Detect which cell encompasses the target text, then output its [x, y] center coordinate. 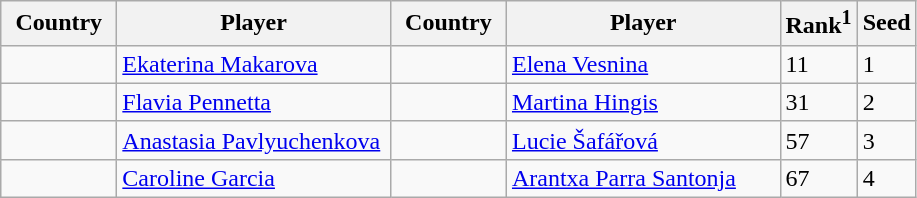
Ekaterina Makarova [254, 64]
31 [818, 102]
Lucie Šafářová [643, 140]
Caroline Garcia [254, 178]
4 [886, 178]
Flavia Pennetta [254, 102]
67 [818, 178]
Anastasia Pavlyuchenkova [254, 140]
2 [886, 102]
Seed [886, 24]
Martina Hingis [643, 102]
57 [818, 140]
1 [886, 64]
Rank1 [818, 24]
Elena Vesnina [643, 64]
11 [818, 64]
Arantxa Parra Santonja [643, 178]
3 [886, 140]
